Capture the cell that displays the provided text and extract its (X, Y) central coordinate. 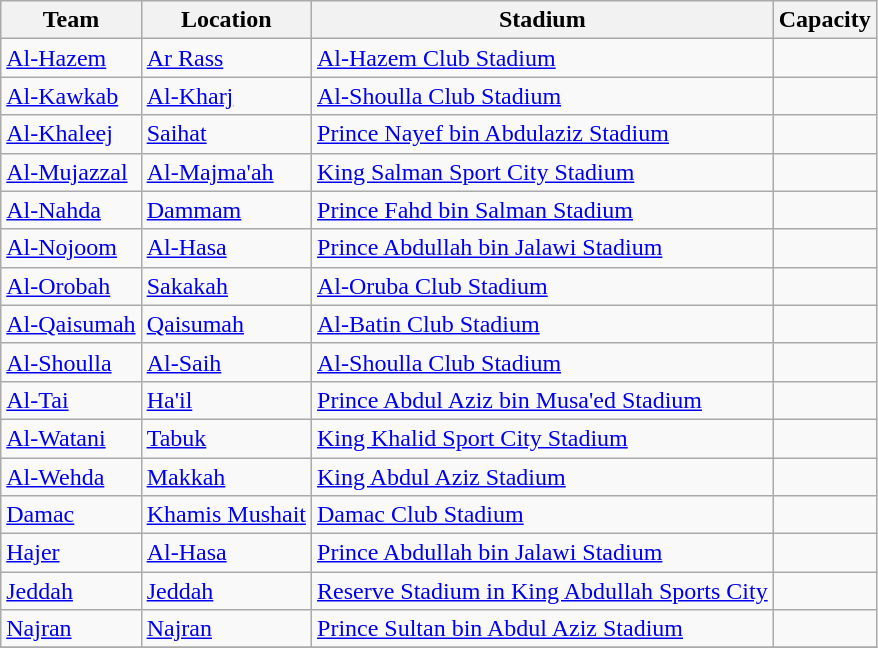
Al-Oruba Club Stadium (543, 286)
King Salman Sport City Stadium (543, 172)
Prince Nayef bin Abdulaziz Stadium (543, 134)
Capacity (824, 20)
Prince Sultan bin Abdul Aziz Stadium (543, 629)
Al-Saih (226, 362)
Qaisumah (226, 324)
Al-Kawkab (71, 96)
Al-Orobah (71, 286)
Reserve Stadium in King Abdullah Sports City (543, 591)
Ha'il (226, 400)
King Khalid Sport City Stadium (543, 438)
Al-Hazem Club Stadium (543, 58)
Al-Khaleej (71, 134)
Saihat (226, 134)
Al-Shoulla (71, 362)
Hajer (71, 553)
Prince Fahd bin Salman Stadium (543, 210)
Sakakah (226, 286)
Tabuk (226, 438)
Al-Nahda (71, 210)
Prince Abdul Aziz bin Musa'ed Stadium (543, 400)
Al-Batin Club Stadium (543, 324)
Al-Qaisumah (71, 324)
Ar Rass (226, 58)
Al-Wehda (71, 477)
Al-Majma'ah (226, 172)
Makkah (226, 477)
Dammam (226, 210)
Location (226, 20)
Stadium (543, 20)
Al-Mujazzal (71, 172)
Al-Nojoom (71, 248)
Al-Tai (71, 400)
Al-Watani (71, 438)
Team (71, 20)
Damac Club Stadium (543, 515)
Al-Hazem (71, 58)
Al-Kharj (226, 96)
Damac (71, 515)
King Abdul Aziz Stadium (543, 477)
Khamis Mushait (226, 515)
